Output the [X, Y] coordinate of the center of the cell containing the given text.  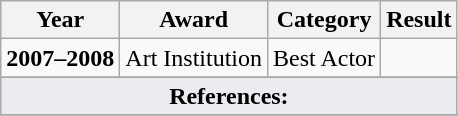
Year [60, 20]
Best Actor [324, 58]
Art Institution [194, 58]
References: [229, 96]
2007–2008 [60, 58]
Result [419, 20]
Category [324, 20]
Award [194, 20]
